From the cell containing the given text, extract its center point as [X, Y] coordinate. 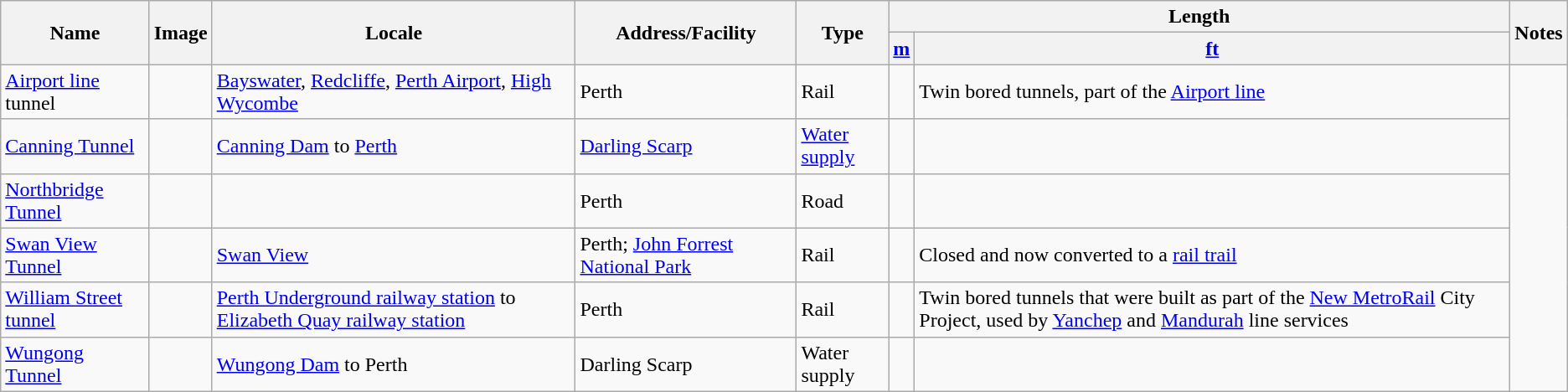
William Street tunnel [75, 310]
Bayswater, Redcliffe, Perth Airport, High Wycombe [394, 92]
Wungong Tunnel [75, 364]
Perth; John Forrest National Park [686, 255]
Road [843, 201]
Canning Tunnel [75, 146]
ft [1213, 49]
Canning Dam to Perth [394, 146]
Twin bored tunnels that were built as part of the New MetroRail City Project, used by Yanchep and Mandurah line services [1213, 310]
Northbridge Tunnel [75, 201]
Name [75, 33]
Perth Underground railway station to Elizabeth Quay railway station [394, 310]
Swan View [394, 255]
Airport line tunnel [75, 92]
Wungong Dam to Perth [394, 364]
Locale [394, 33]
Image [181, 33]
Address/Facility [686, 33]
Type [843, 33]
Twin bored tunnels, part of the Airport line [1213, 92]
Swan View Tunnel [75, 255]
Notes [1539, 33]
m [901, 49]
Length [1199, 17]
Closed and now converted to a rail trail [1213, 255]
